Scan for the cell matching the given text and deliver its [x, y] coordinate at center. 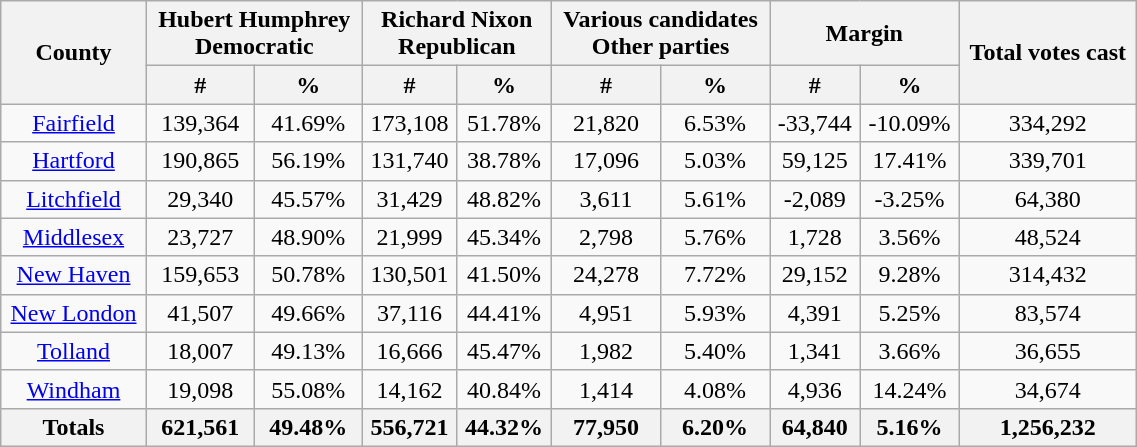
5.61% [716, 199]
3.66% [910, 351]
34,674 [1048, 389]
Hubert HumphreyDemocratic [254, 34]
6.20% [716, 427]
5.16% [910, 427]
4,951 [606, 313]
49.66% [308, 313]
44.32% [504, 427]
Fairfield [74, 123]
159,653 [200, 275]
339,701 [1048, 161]
6.53% [716, 123]
3.56% [910, 237]
50.78% [308, 275]
48.90% [308, 237]
18,007 [200, 351]
4,391 [815, 313]
23,727 [200, 237]
9.28% [910, 275]
55.08% [308, 389]
51.78% [504, 123]
New London [74, 313]
4.08% [716, 389]
29,340 [200, 199]
48,524 [1048, 237]
44.41% [504, 313]
1,341 [815, 351]
3,611 [606, 199]
334,292 [1048, 123]
45.34% [504, 237]
-3.25% [910, 199]
36,655 [1048, 351]
64,380 [1048, 199]
-2,089 [815, 199]
49.48% [308, 427]
County [74, 52]
5.40% [716, 351]
5.03% [716, 161]
4,936 [815, 389]
19,098 [200, 389]
1,414 [606, 389]
Hartford [74, 161]
-33,744 [815, 123]
21,820 [606, 123]
17,096 [606, 161]
31,429 [410, 199]
41,507 [200, 313]
14.24% [910, 389]
621,561 [200, 427]
24,278 [606, 275]
190,865 [200, 161]
Margin [864, 34]
56.19% [308, 161]
Total votes cast [1048, 52]
77,950 [606, 427]
59,125 [815, 161]
14,162 [410, 389]
5.25% [910, 313]
Various candidatesOther parties [660, 34]
Richard NixonRepublican [456, 34]
Windham [74, 389]
Middlesex [74, 237]
16,666 [410, 351]
7.72% [716, 275]
64,840 [815, 427]
49.13% [308, 351]
New Haven [74, 275]
41.69% [308, 123]
1,256,232 [1048, 427]
-10.09% [910, 123]
173,108 [410, 123]
38.78% [504, 161]
45.57% [308, 199]
314,432 [1048, 275]
1,728 [815, 237]
139,364 [200, 123]
5.76% [716, 237]
Litchfield [74, 199]
130,501 [410, 275]
556,721 [410, 427]
Totals [74, 427]
40.84% [504, 389]
37,116 [410, 313]
1,982 [606, 351]
5.93% [716, 313]
45.47% [504, 351]
Tolland [74, 351]
83,574 [1048, 313]
131,740 [410, 161]
29,152 [815, 275]
2,798 [606, 237]
21,999 [410, 237]
41.50% [504, 275]
17.41% [910, 161]
48.82% [504, 199]
